Detect which cell encompasses the target text, then output its [x, y] center coordinate. 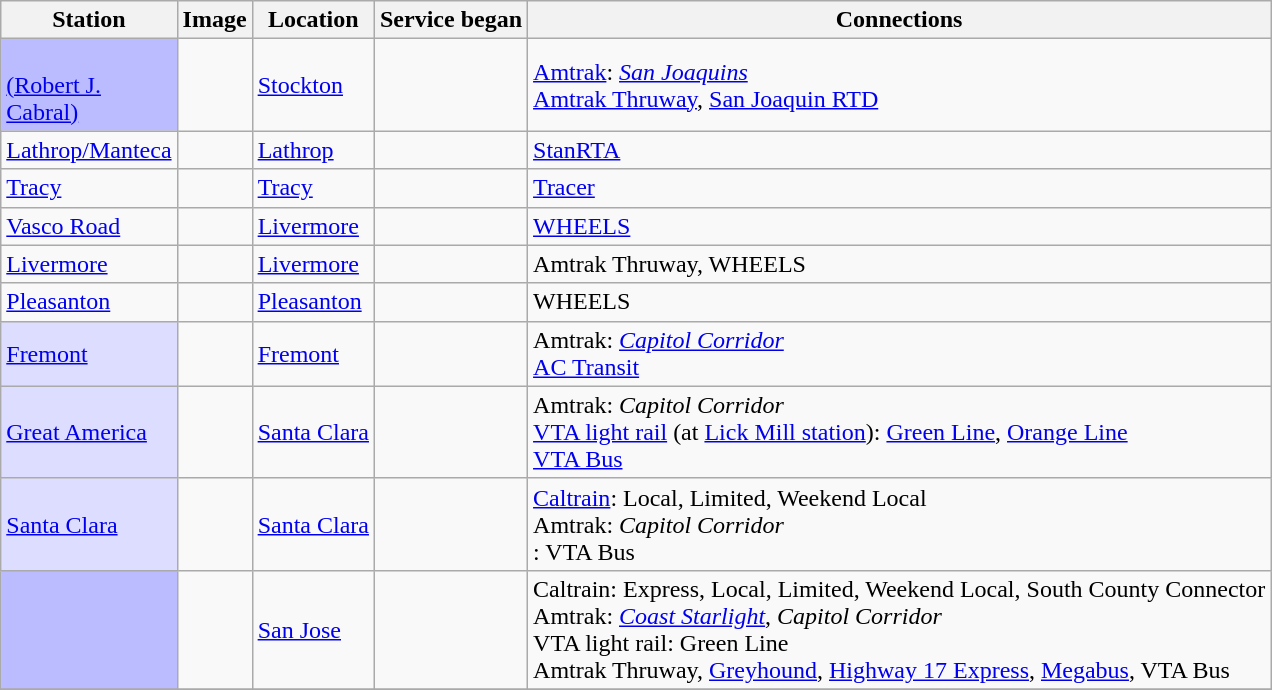
Lathrop/Manteca [89, 150]
Amtrak Thruway, WHEELS [900, 264]
Amtrak: San Joaquins Amtrak Thruway, San Joaquin RTD [900, 85]
Amtrak: Capitol Corridor AC Transit [900, 354]
Caltrain: Local, Limited, Weekend Local Amtrak: Capitol Corridor: VTA Bus [900, 524]
Station [89, 20]
Lathrop [313, 150]
Amtrak: Capitol Corridor VTA light rail (at Lick Mill station): Green Line, Orange Line VTA Bus [900, 432]
Service began [450, 20]
Image [214, 20]
(Robert J. Cabral) [89, 85]
Stockton [313, 85]
San Jose [313, 630]
Location [313, 20]
Great America [89, 432]
Connections [900, 20]
Tracer [900, 188]
StanRTA [900, 150]
Vasco Road [89, 226]
